Return [X, Y] of the center of cell containing provided text 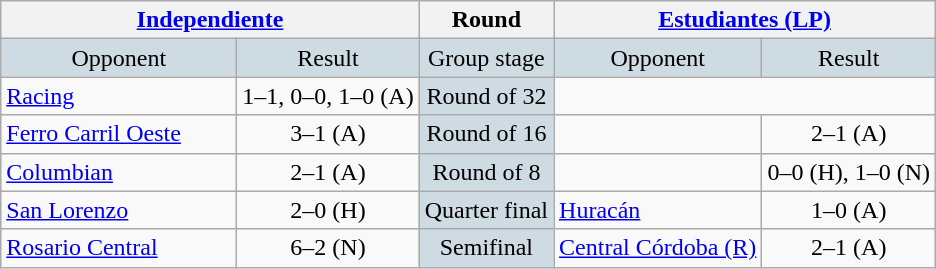
2–0 (H) [328, 210]
Independiente [210, 20]
Central Córdoba (R) [658, 248]
3–1 (A) [328, 134]
San Lorenzo [119, 210]
Round of 8 [486, 172]
Round of 32 [486, 96]
Semifinal [486, 248]
Estudiantes (LP) [745, 20]
Group stage [486, 58]
Ferro Carril Oeste [119, 134]
6–2 (N) [328, 248]
Quarter final [486, 210]
Rosario Central [119, 248]
Racing [119, 96]
1–0 (A) [849, 210]
Huracán [658, 210]
1–1, 0–0, 1–0 (A) [328, 96]
Round [486, 20]
Round of 16 [486, 134]
0–0 (H), 1–0 (N) [849, 172]
Columbian [119, 172]
